Identify which cell holds the provided text, then report its [X, Y] central coordinate. 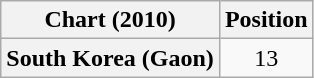
Chart (2010) [110, 20]
South Korea (Gaon) [110, 58]
13 [266, 58]
Position [266, 20]
